Pinpoint the cell where the given text exists, returning its (X, Y) midpoint coordinate. 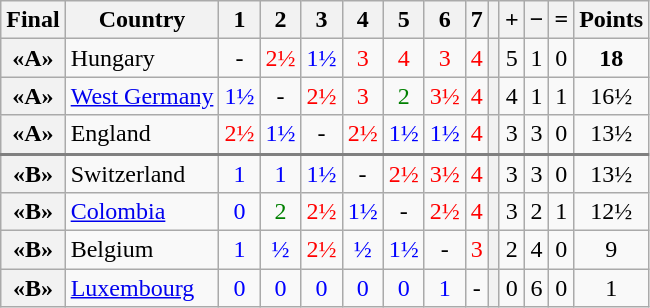
Colombia (142, 212)
Switzerland (142, 174)
Belgium (142, 250)
England (142, 134)
+ (512, 20)
West Germany (142, 96)
= (562, 20)
9 (612, 250)
− (536, 20)
16½ (612, 96)
Hungary (142, 58)
Luxembourg (142, 288)
Country (142, 20)
7 (476, 20)
12½ (612, 212)
Points (612, 20)
18 (612, 58)
Final (33, 20)
